Search for the cell housing the specified text and yield its (X, Y) center coordinate. 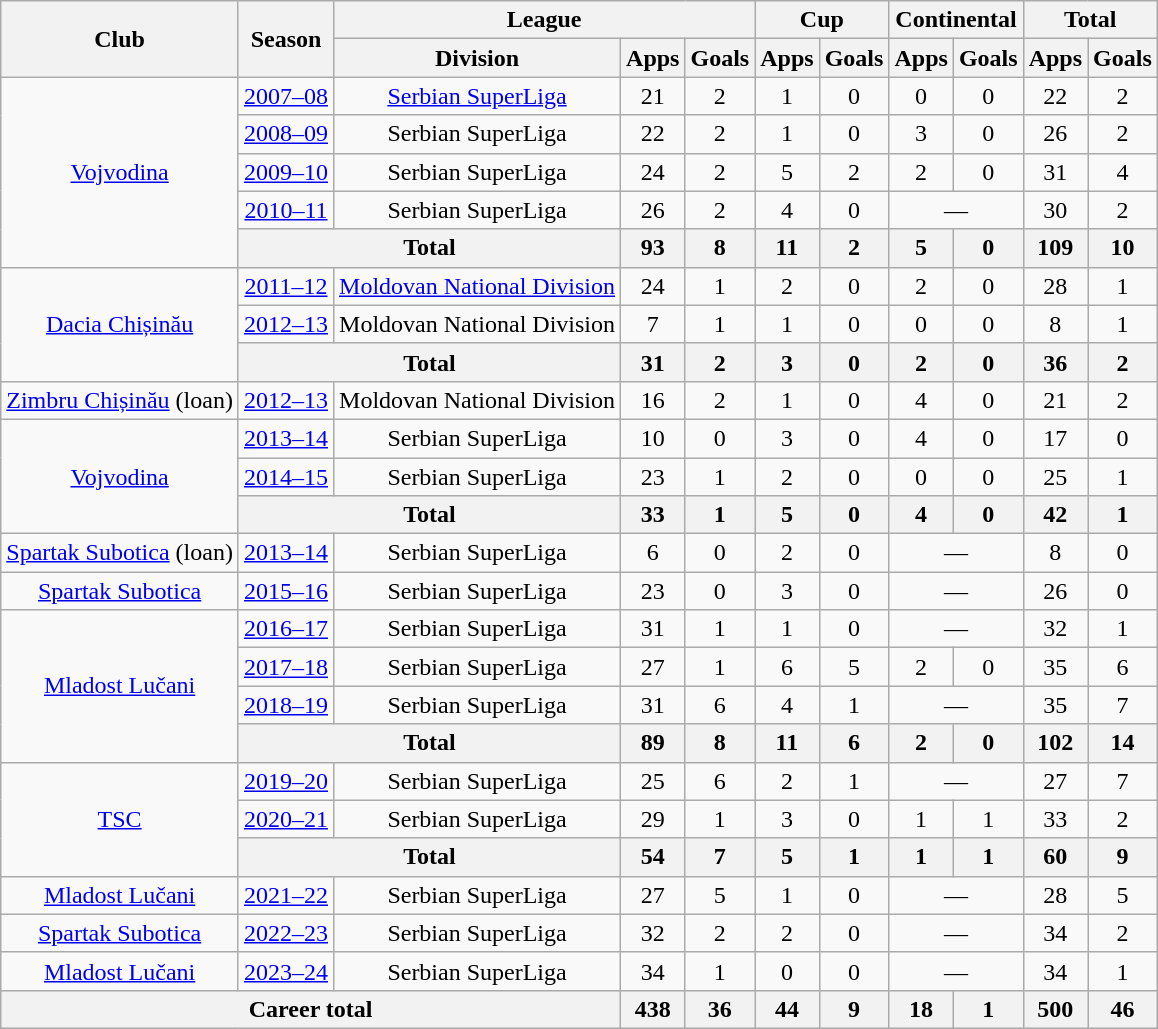
102 (1055, 743)
2018–19 (286, 705)
Spartak Subotica (loan) (120, 553)
2021–22 (286, 895)
Division (478, 58)
2023–24 (286, 971)
17 (1055, 438)
2017–18 (286, 667)
Cup (822, 20)
2022–23 (286, 933)
2011–12 (286, 286)
2016–17 (286, 629)
Continental (956, 20)
109 (1055, 248)
2020–21 (286, 819)
93 (653, 248)
2010–11 (286, 210)
46 (1123, 1009)
2015–16 (286, 591)
League (544, 20)
18 (921, 1009)
2009–10 (286, 172)
2014–15 (286, 477)
44 (787, 1009)
16 (653, 400)
29 (653, 819)
438 (653, 1009)
14 (1123, 743)
89 (653, 743)
Zimbru Chișinău (loan) (120, 400)
2008–09 (286, 134)
30 (1055, 210)
60 (1055, 857)
Season (286, 39)
TSC (120, 819)
2019–20 (286, 781)
54 (653, 857)
42 (1055, 515)
2007–08 (286, 96)
Dacia Chișinău (120, 324)
500 (1055, 1009)
Career total (311, 1009)
Club (120, 39)
